Capture the cell that displays the provided text and extract its [x, y] central coordinate. 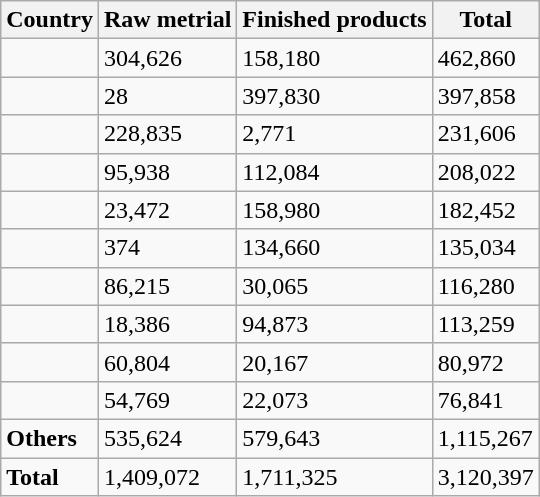
535,624 [167, 438]
1,711,325 [334, 477]
135,034 [486, 248]
76,841 [486, 400]
182,452 [486, 210]
Finished products [334, 20]
28 [167, 96]
Country [50, 20]
86,215 [167, 286]
80,972 [486, 362]
18,386 [167, 324]
397,830 [334, 96]
1,409,072 [167, 477]
228,835 [167, 134]
397,858 [486, 96]
231,606 [486, 134]
1,115,267 [486, 438]
20,167 [334, 362]
112,084 [334, 172]
158,980 [334, 210]
23,472 [167, 210]
Others [50, 438]
374 [167, 248]
579,643 [334, 438]
116,280 [486, 286]
54,769 [167, 400]
304,626 [167, 58]
113,259 [486, 324]
94,873 [334, 324]
95,938 [167, 172]
3,120,397 [486, 477]
462,860 [486, 58]
208,022 [486, 172]
158,180 [334, 58]
60,804 [167, 362]
134,660 [334, 248]
Raw metrial [167, 20]
2,771 [334, 134]
30,065 [334, 286]
22,073 [334, 400]
